Scan for the cell matching the given text and deliver its (x, y) coordinate at center. 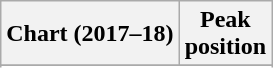
Chart (2017–18) (90, 34)
Peak position (225, 34)
